Locate the cell with the specified text and output its [x, y] center coordinate. 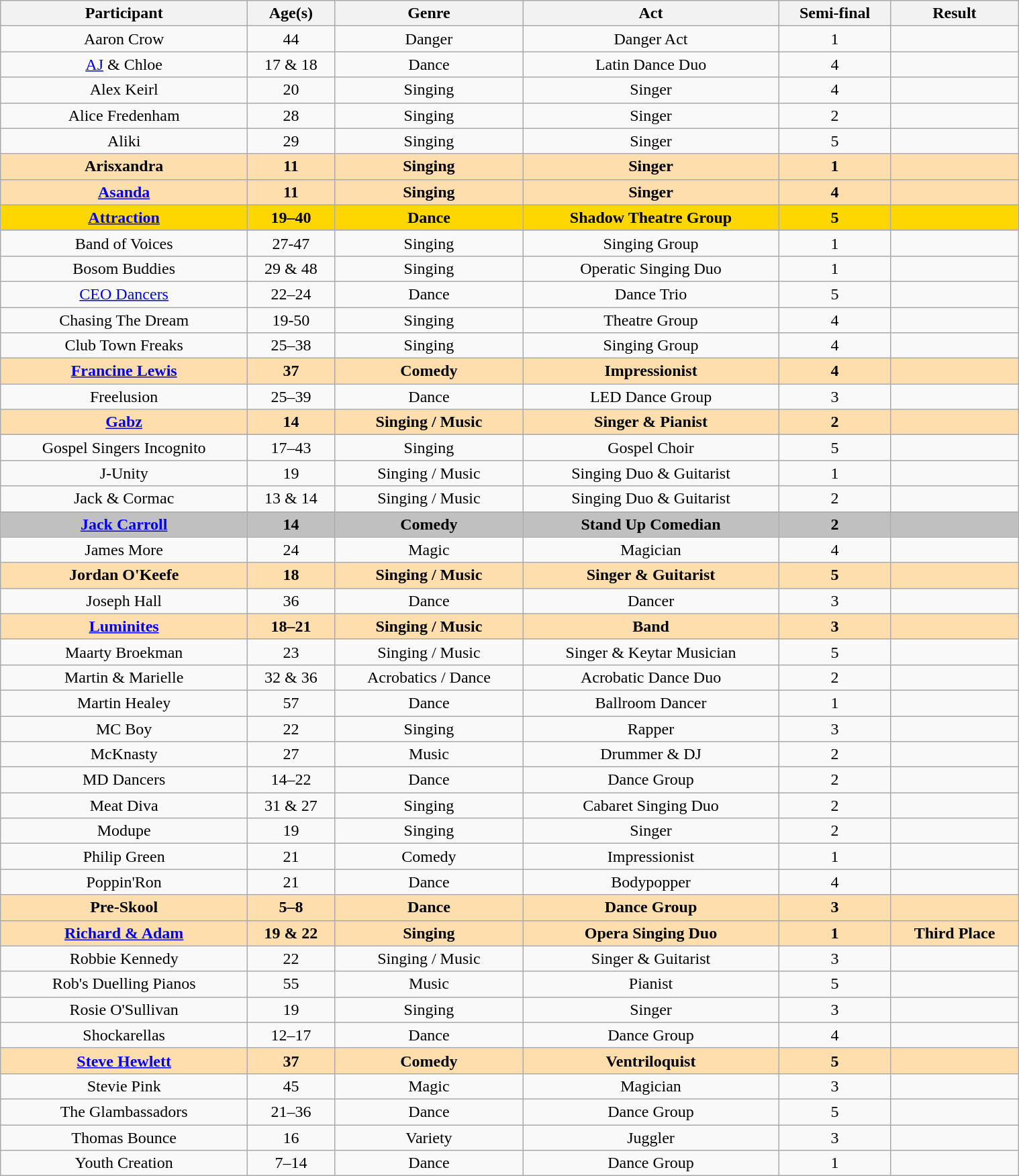
27-47 [291, 243]
17 & 18 [291, 64]
Asanda [124, 192]
Third Place [955, 933]
21–36 [291, 1112]
45 [291, 1086]
Freelusion [124, 397]
12–17 [291, 1035]
AJ & Chloe [124, 64]
Drummer & DJ [651, 754]
Cabaret Singing Duo [651, 805]
Pianist [651, 984]
Participant [124, 13]
32 & 36 [291, 677]
Danger [429, 39]
Dancer [651, 601]
Modupe [124, 831]
Band of Voices [124, 243]
5–8 [291, 908]
The Glambassadors [124, 1112]
7–14 [291, 1163]
57 [291, 703]
29 [291, 141]
Jack & Cormac [124, 499]
MD Dancers [124, 780]
Club Town Freaks [124, 346]
24 [291, 550]
Joseph Hall [124, 601]
Age(s) [291, 13]
Operatic Singing Duo [651, 268]
Rapper [651, 728]
Francine Lewis [124, 371]
28 [291, 115]
18–21 [291, 626]
Meat Diva [124, 805]
Acrobatic Dance Duo [651, 677]
Stand Up Comedian [651, 524]
Theatre Group [651, 320]
18 [291, 575]
Juggler [651, 1138]
25–39 [291, 397]
Stevie Pink [124, 1086]
16 [291, 1138]
Poppin'Ron [124, 882]
Gospel Singers Incognito [124, 448]
19–40 [291, 217]
Chasing The Dream [124, 320]
LED Dance Group [651, 397]
Semi-final [835, 13]
Danger Act [651, 39]
Philip Green [124, 856]
36 [291, 601]
Dance Trio [651, 294]
Gabz [124, 422]
Shadow Theatre Group [651, 217]
Luminites [124, 626]
Opera Singing Duo [651, 933]
22–24 [291, 294]
Alice Fredenham [124, 115]
Bodypopper [651, 882]
Rob's Duelling Pianos [124, 984]
Pre-Skool [124, 908]
Thomas Bounce [124, 1138]
Latin Dance Duo [651, 64]
Richard & Adam [124, 933]
Singer & Keytar Musician [651, 652]
Steve Hewlett [124, 1061]
Result [955, 13]
Ballroom Dancer [651, 703]
Maarty Broekman [124, 652]
Bosom Buddies [124, 268]
CEO Dancers [124, 294]
Martin Healey [124, 703]
31 & 27 [291, 805]
Genre [429, 13]
Martin & Marielle [124, 677]
Attraction [124, 217]
Variety [429, 1138]
Gospel Choir [651, 448]
23 [291, 652]
Band [651, 626]
James More [124, 550]
MC Boy [124, 728]
Ventriloquist [651, 1061]
Youth Creation [124, 1163]
55 [291, 984]
19-50 [291, 320]
29 & 48 [291, 268]
Jordan O'Keefe [124, 575]
Arisxandra [124, 166]
13 & 14 [291, 499]
McKnasty [124, 754]
17–43 [291, 448]
Rosie O'Sullivan [124, 1010]
J-Unity [124, 473]
19 & 22 [291, 933]
44 [291, 39]
25–38 [291, 346]
Jack Carroll [124, 524]
Aaron Crow [124, 39]
Acrobatics / Dance [429, 677]
Alex Keirl [124, 90]
14–22 [291, 780]
27 [291, 754]
Shockarellas [124, 1035]
20 [291, 90]
Robbie Kennedy [124, 959]
Aliki [124, 141]
Act [651, 13]
Singer & Pianist [651, 422]
